Search for the cell housing the specified text and yield its (x, y) center coordinate. 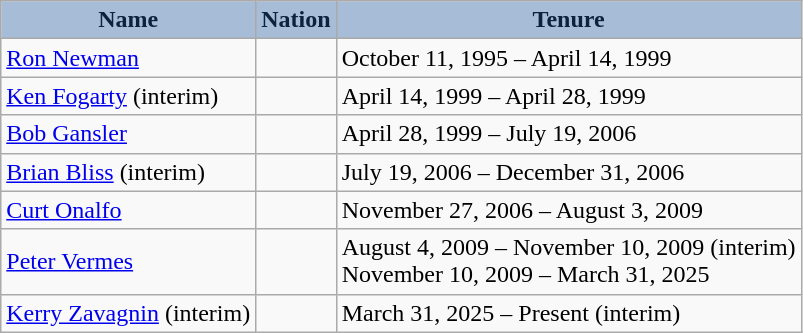
Nation (296, 20)
April 14, 1999 – April 28, 1999 (568, 96)
November 27, 2006 – August 3, 2009 (568, 210)
Curt Onalfo (128, 210)
Name (128, 20)
April 28, 1999 – July 19, 2006 (568, 134)
Peter Vermes (128, 262)
March 31, 2025 – Present (interim) (568, 313)
Kerry Zavagnin (interim) (128, 313)
Ron Newman (128, 58)
Ken Fogarty (interim) (128, 96)
Tenure (568, 20)
October 11, 1995 – April 14, 1999 (568, 58)
Bob Gansler (128, 134)
August 4, 2009 – November 10, 2009 (interim)November 10, 2009 – March 31, 2025 (568, 262)
Brian Bliss (interim) (128, 172)
July 19, 2006 – December 31, 2006 (568, 172)
